For the text-containing cell, return its midpoint in (x, y) coordinate format. 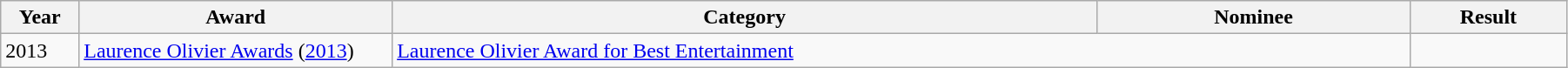
Nominee (1254, 17)
Laurence Olivier Award for Best Entertainment (901, 51)
2013 (40, 51)
Award (236, 17)
Laurence Olivier Awards (2013) (236, 51)
Result (1488, 17)
Category (745, 17)
Year (40, 17)
